Return the (x, y) coordinate for the center point of the cell that contains the specified text.  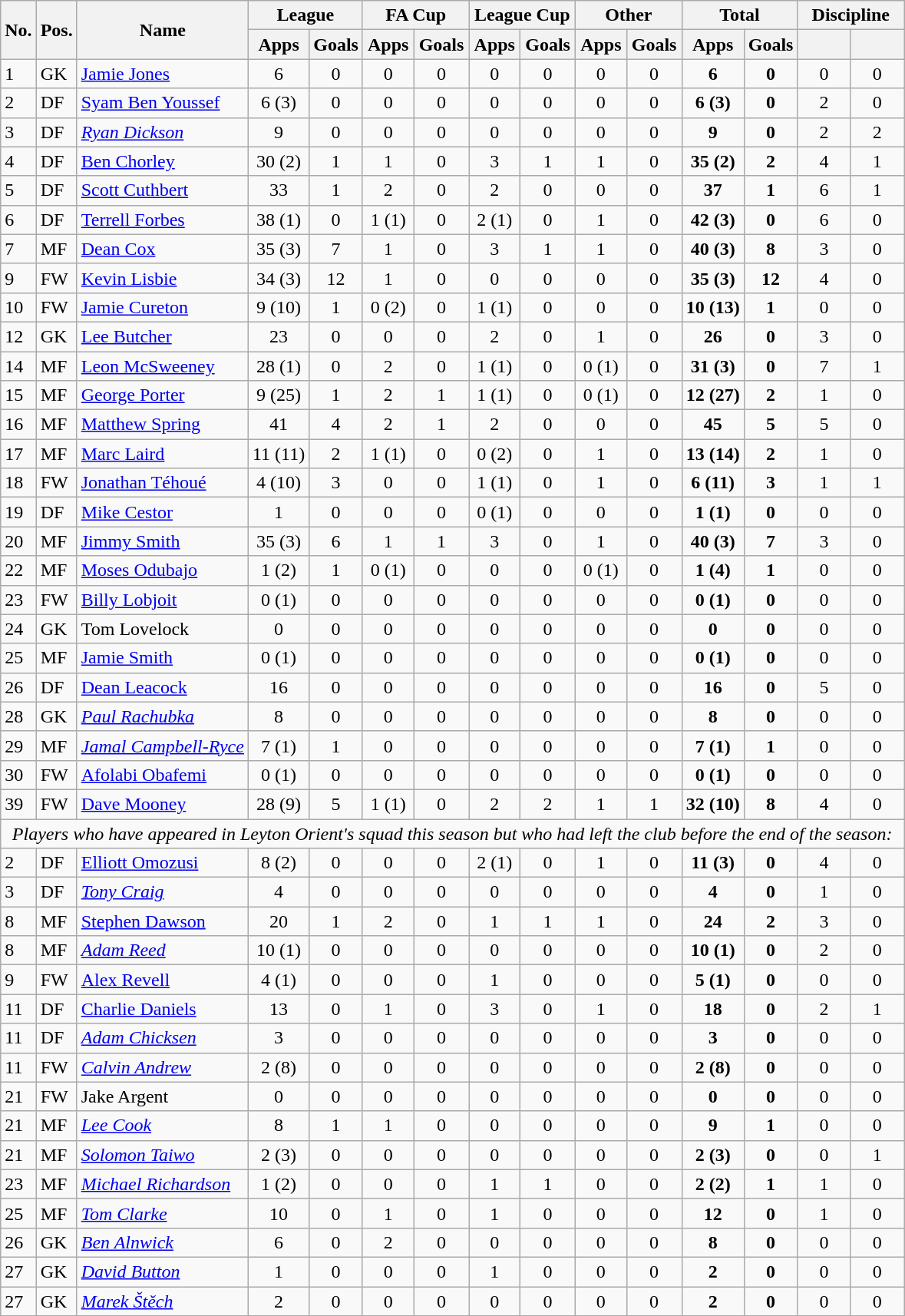
Total (740, 15)
Jonathan Téhoué (163, 483)
Scott Cuthbert (163, 190)
Dean Leacock (163, 687)
37 (712, 190)
Afolabi Obafemi (163, 775)
Lee Butcher (163, 336)
Ryan Dickson (163, 132)
Discipline (851, 15)
Tom Clarke (163, 1213)
12 (27) (712, 395)
Stephen Dawson (163, 921)
Adam Chicksen (163, 1038)
32 (10) (712, 804)
9 (25) (278, 395)
Alex Revell (163, 980)
No. (18, 30)
11 (11) (278, 454)
10 (13) (712, 307)
Ben Alnwick (163, 1242)
George Porter (163, 395)
38 (1) (278, 220)
Jamie Smith (163, 658)
41 (278, 425)
Charlie Daniels (163, 1009)
Syam Ben Youssef (163, 103)
Dean Cox (163, 249)
22 (18, 570)
Leon McSweeney (163, 366)
League Cup (522, 15)
42 (3) (712, 220)
28 (9) (278, 804)
Lee Cook (163, 1126)
League (306, 15)
Pos. (57, 30)
Jake Argent (163, 1096)
9 (10) (278, 307)
11 (3) (712, 863)
Dave Mooney (163, 804)
14 (18, 366)
David Button (163, 1271)
45 (712, 425)
33 (278, 190)
FA Cup (416, 15)
Elliott Omozusi (163, 863)
Players who have appeared in Leyton Orient's squad this season but who had left the club before the end of the season: (453, 833)
28 (18, 716)
17 (18, 454)
15 (18, 395)
Solomon Taiwo (163, 1155)
Ben Chorley (163, 161)
2 (2) (712, 1184)
Marek Štěch (163, 1301)
6 (11) (712, 483)
Billy Lobjoit (163, 600)
Jimmy Smith (163, 541)
Jamie Cureton (163, 307)
Terrell Forbes (163, 220)
29 (18, 746)
30 (18, 775)
13 (278, 1009)
28 (1) (278, 366)
5 (1) (712, 980)
31 (3) (712, 366)
39 (18, 804)
Tom Lovelock (163, 629)
Mike Cestor (163, 512)
Michael Richardson (163, 1184)
Other (629, 15)
Adam Reed (163, 951)
1 (4) (712, 570)
Matthew Spring (163, 425)
Jamal Campbell-Ryce (163, 746)
Paul Rachubka (163, 716)
4 (1) (278, 980)
19 (18, 512)
30 (2) (278, 161)
34 (3) (278, 278)
Marc Laird (163, 454)
Calvin Andrew (163, 1067)
13 (14) (712, 454)
Tony Craig (163, 892)
35 (2) (712, 161)
4 (10) (278, 483)
Kevin Lisbie (163, 278)
Jamie Jones (163, 74)
Moses Odubajo (163, 570)
8 (2) (278, 863)
Name (163, 30)
